Return the [X, Y] coordinate for the center point of the cell that contains the specified text.  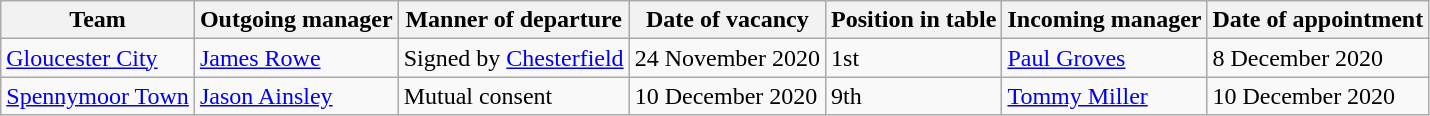
Team [98, 20]
Signed by Chesterfield [514, 58]
Date of vacancy [727, 20]
Date of appointment [1318, 20]
Mutual consent [514, 96]
Incoming manager [1104, 20]
24 November 2020 [727, 58]
9th [914, 96]
8 December 2020 [1318, 58]
James Rowe [296, 58]
Jason Ainsley [296, 96]
Tommy Miller [1104, 96]
Paul Groves [1104, 58]
Gloucester City [98, 58]
1st [914, 58]
Outgoing manager [296, 20]
Position in table [914, 20]
Manner of departure [514, 20]
Spennymoor Town [98, 96]
